Search for the cell housing the specified text and yield its (x, y) center coordinate. 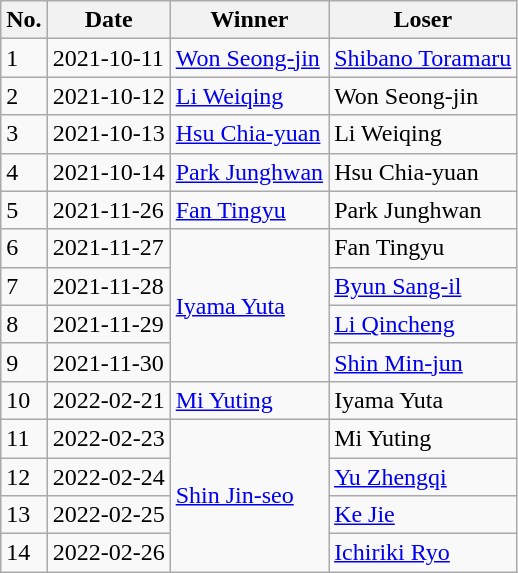
No. (24, 20)
5 (24, 210)
Ichiriki Ryo (423, 553)
Yu Zhengqi (423, 477)
1 (24, 58)
4 (24, 172)
2021-10-13 (108, 134)
2021-11-29 (108, 324)
2 (24, 96)
2021-11-30 (108, 362)
11 (24, 438)
2021-11-28 (108, 286)
2021-10-11 (108, 58)
Loser (423, 20)
Shin Min-jun (423, 362)
2022-02-23 (108, 438)
7 (24, 286)
2022-02-24 (108, 477)
2022-02-25 (108, 515)
Byun Sang-il (423, 286)
Date (108, 20)
2021-11-26 (108, 210)
10 (24, 400)
13 (24, 515)
2022-02-26 (108, 553)
Winner (249, 20)
12 (24, 477)
Shin Jin-seo (249, 495)
2022-02-21 (108, 400)
2021-10-14 (108, 172)
14 (24, 553)
2021-11-27 (108, 248)
Li Qincheng (423, 324)
9 (24, 362)
2021-10-12 (108, 96)
Shibano Toramaru (423, 58)
6 (24, 248)
3 (24, 134)
Ke Jie (423, 515)
8 (24, 324)
